Output the [x, y] coordinate of the center of the cell containing the given text.  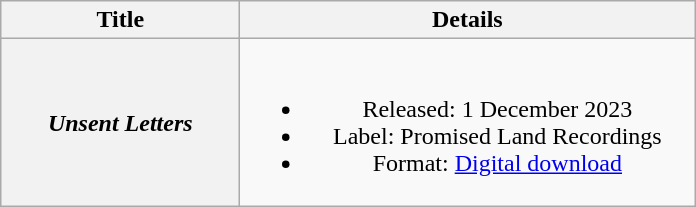
Title [120, 20]
Unsent Letters [120, 122]
Released: 1 December 2023Label: Promised Land RecordingsFormat: Digital download [468, 122]
Details [468, 20]
